Provide the (X, Y) coordinate of the cell's center where the given text is located.  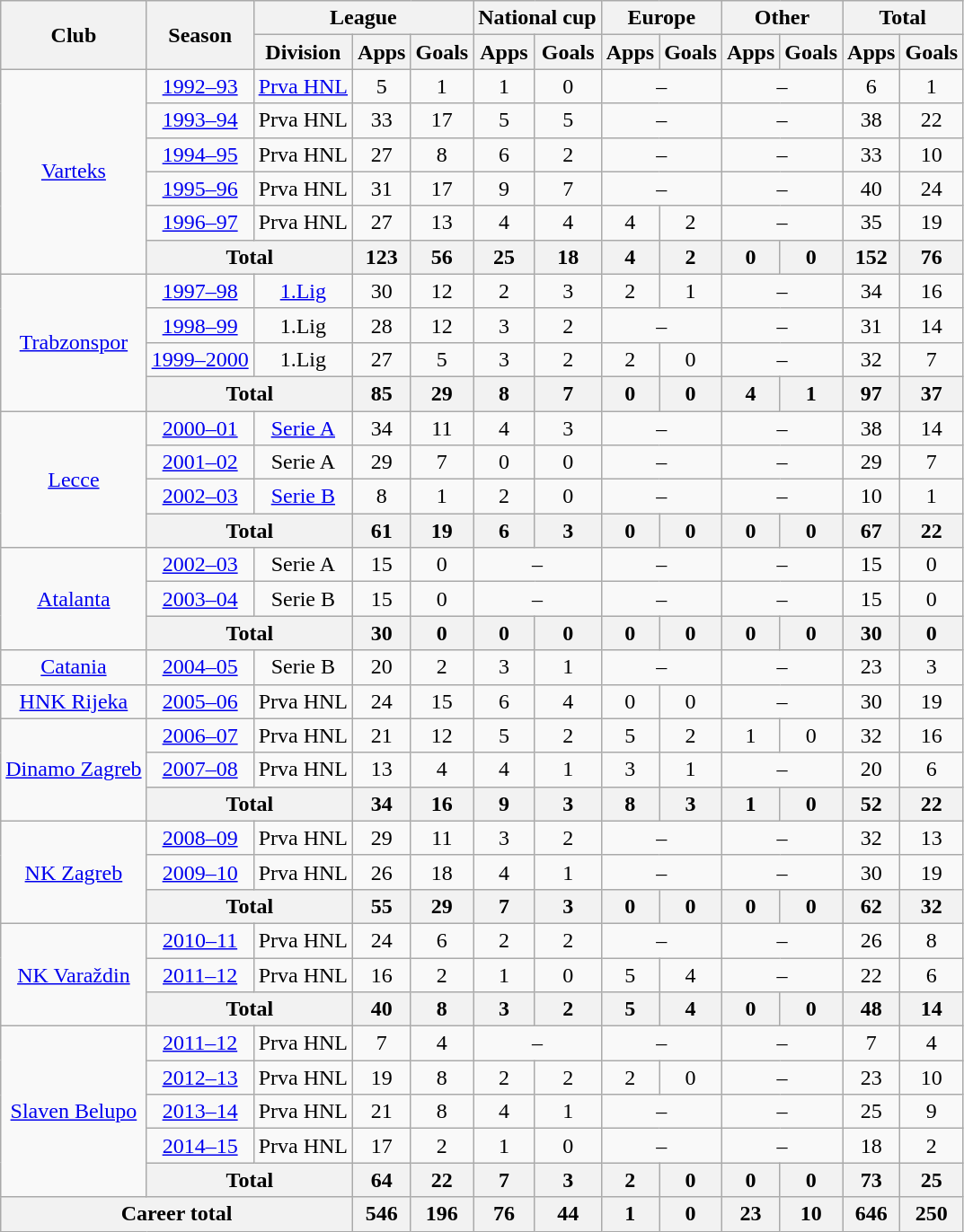
National cup (537, 18)
2001–02 (199, 462)
152 (871, 257)
1998–99 (199, 325)
64 (382, 1180)
Season (199, 35)
Club (74, 35)
Slaven Belupo (74, 1112)
44 (568, 1214)
85 (382, 393)
2007–08 (199, 770)
1996–97 (199, 223)
196 (442, 1214)
37 (932, 393)
28 (382, 325)
2013–14 (199, 1112)
55 (382, 906)
2014–15 (199, 1146)
2005–06 (199, 701)
62 (871, 906)
1999–2000 (199, 359)
123 (382, 257)
2008–09 (199, 838)
Career total (177, 1214)
97 (871, 393)
2003–04 (199, 599)
NK Varaždin (74, 974)
Division (303, 52)
2006–07 (199, 735)
35 (871, 223)
1994–95 (199, 154)
1993–94 (199, 120)
1995–96 (199, 189)
Other (782, 18)
73 (871, 1180)
52 (871, 804)
NK Zagreb (74, 872)
Atalanta (74, 599)
1992–93 (199, 86)
546 (382, 1214)
HNK Rijeka (74, 701)
Dinamo Zagreb (74, 770)
Catania (74, 667)
67 (871, 531)
Trabzonspor (74, 342)
League (363, 18)
48 (871, 1009)
56 (442, 257)
2000–01 (199, 428)
646 (871, 1214)
61 (382, 531)
250 (932, 1214)
2004–05 (199, 667)
2012–13 (199, 1078)
1997–98 (199, 291)
Lecce (74, 480)
Europe (661, 18)
2010–11 (199, 940)
2009–10 (199, 872)
Varteks (74, 172)
